Capture the cell that displays the provided text and extract its (X, Y) central coordinate. 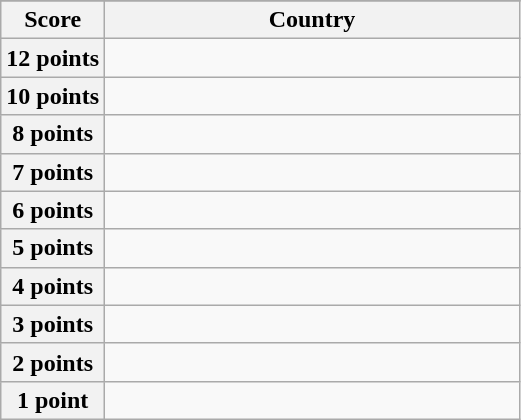
Score (53, 20)
Country (312, 20)
6 points (53, 210)
10 points (53, 96)
12 points (53, 58)
4 points (53, 286)
7 points (53, 172)
2 points (53, 362)
5 points (53, 248)
1 point (53, 400)
8 points (53, 134)
3 points (53, 324)
